Return the (x, y) coordinate for the center point of the cell that contains the specified text.  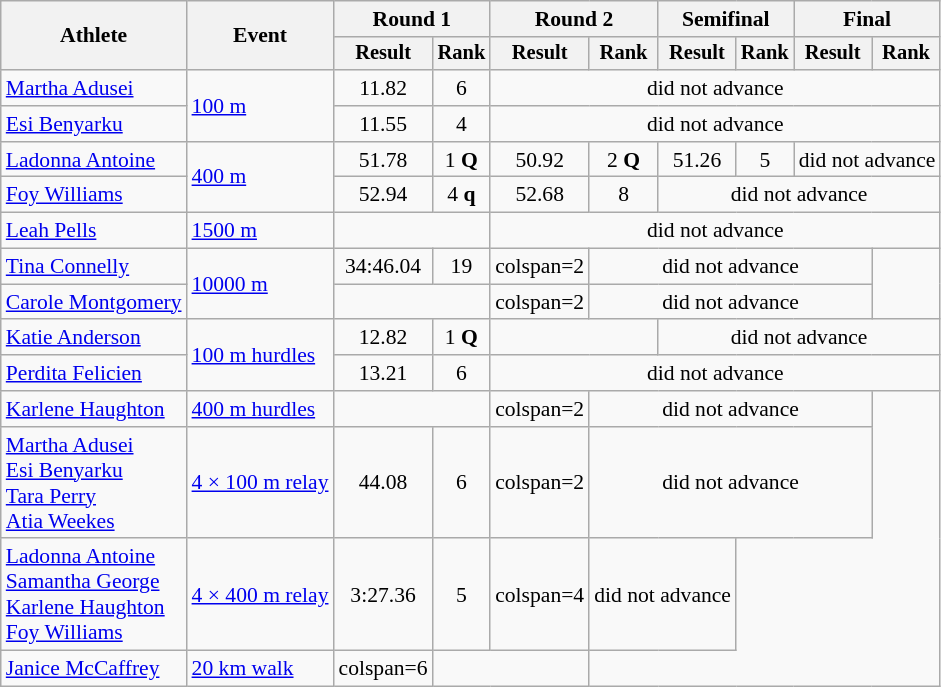
8 (624, 195)
2 Q (624, 160)
11.82 (384, 88)
4 (462, 124)
50.92 (540, 160)
Round 1 (412, 19)
400 m hurdles (260, 409)
51.26 (697, 160)
colspan=6 (384, 669)
Carole Montgomery (94, 302)
colspan=4 (540, 595)
52.68 (540, 195)
Martha AduseiEsi BenyarkuTara PerryAtia Weekes (94, 483)
Ladonna Antoine (94, 160)
19 (462, 267)
Semifinal (726, 19)
10000 m (260, 284)
11.55 (384, 124)
Final (868, 19)
1500 m (260, 231)
3:27.36 (384, 595)
13.21 (384, 373)
Tina Connelly (94, 267)
Karlene Haughton (94, 409)
Katie Anderson (94, 338)
4 × 400 m relay (260, 595)
100 m (260, 106)
400 m (260, 178)
100 m hurdles (260, 356)
Janice McCaffrey (94, 669)
Athlete (94, 36)
4 q (462, 195)
Event (260, 36)
12.82 (384, 338)
Round 2 (574, 19)
34:46.04 (384, 267)
Esi Benyarku (94, 124)
Leah Pells (94, 231)
Perdita Felicien (94, 373)
Martha Adusei (94, 88)
44.08 (384, 483)
51.78 (384, 160)
Foy Williams (94, 195)
4 × 100 m relay (260, 483)
20 km walk (260, 669)
52.94 (384, 195)
Ladonna AntoineSamantha GeorgeKarlene HaughtonFoy Williams (94, 595)
